From the cell containing the given text, extract its center point as [x, y] coordinate. 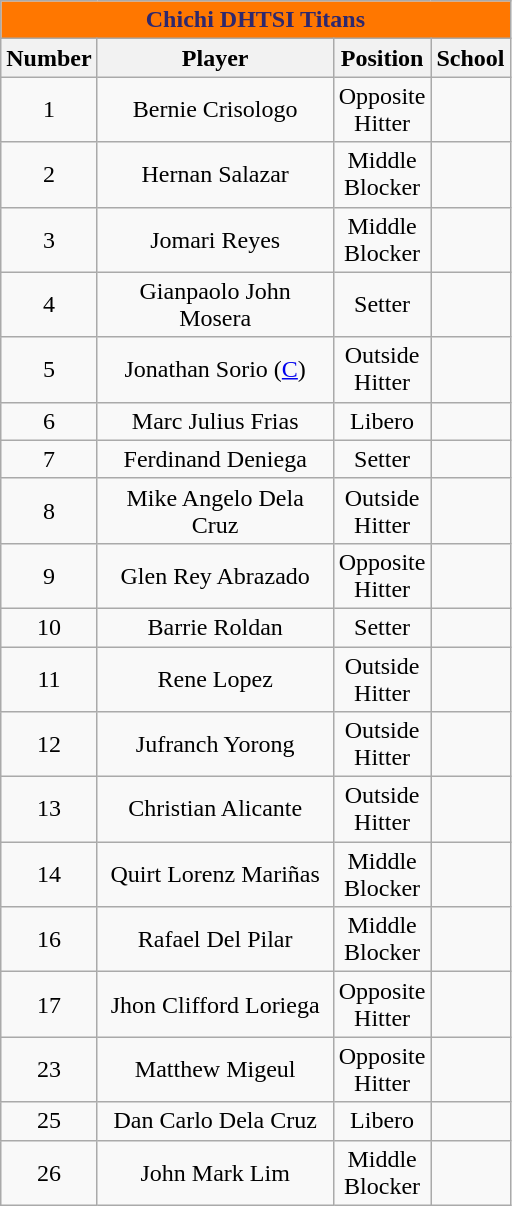
Rene Lopez [215, 678]
12 [49, 744]
Quirt Lorenz Mariñas [215, 874]
16 [49, 940]
Position [382, 58]
25 [49, 1121]
10 [49, 627]
Christian Alicante [215, 810]
11 [49, 678]
9 [49, 576]
John Mark Lim [215, 1172]
5 [49, 370]
Chichi DHTSI Titans [256, 20]
Jhon Clifford Loriega [215, 1004]
17 [49, 1004]
School [470, 58]
Jomari Reyes [215, 240]
8 [49, 510]
1 [49, 110]
3 [49, 240]
2 [49, 174]
23 [49, 1070]
6 [49, 421]
Marc Julius Frias [215, 421]
7 [49, 459]
Jonathan Sorio (C) [215, 370]
Matthew Migeul [215, 1070]
Bernie Crisologo [215, 110]
Number [49, 58]
14 [49, 874]
26 [49, 1172]
Player [215, 58]
Ferdinand Deniega [215, 459]
Gianpaolo John Mosera [215, 304]
Barrie Roldan [215, 627]
Jufranch Yorong [215, 744]
4 [49, 304]
13 [49, 810]
Glen Rey Abrazado [215, 576]
Dan Carlo Dela Cruz [215, 1121]
Rafael Del Pilar [215, 940]
Hernan Salazar [215, 174]
Mike Angelo Dela Cruz [215, 510]
